Locate the cell with the specified text and output its (X, Y) center coordinate. 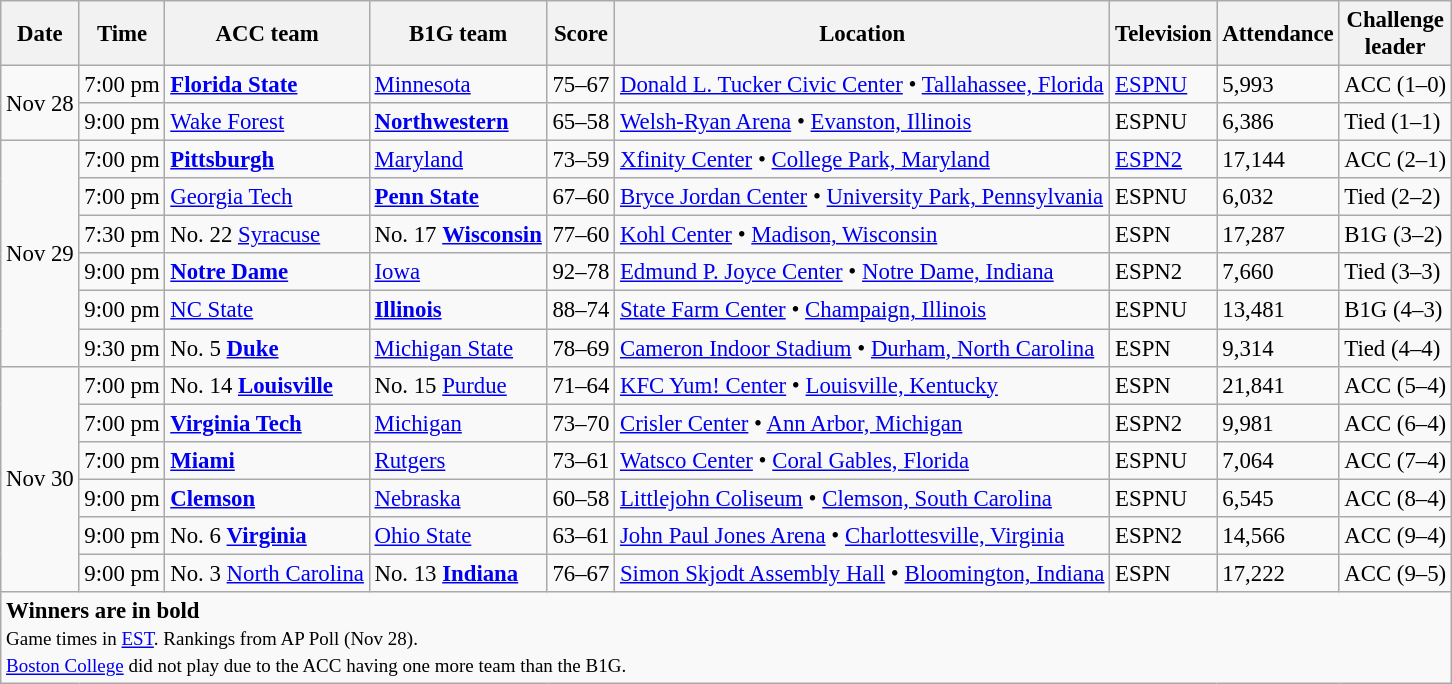
Score (581, 34)
Maryland (458, 160)
Edmund P. Joyce Center • Notre Dame, Indiana (862, 273)
73–61 (581, 460)
Winners are in boldGame times in EST. Rankings from AP Poll (Nov 28).Boston College did not play due to the ACC having one more team than the B1G. (726, 638)
Rutgers (458, 460)
ACC (8–4) (1395, 498)
Crisler Center • Ann Arbor, Michigan (862, 423)
14,566 (1278, 536)
Nov 28 (40, 104)
ACC (6–4) (1395, 423)
63–61 (581, 536)
Virginia Tech (267, 423)
9,981 (1278, 423)
Pittsburgh (267, 160)
B1G team (458, 34)
71–64 (581, 385)
Florida State (267, 85)
B1G (4–3) (1395, 310)
76–67 (581, 573)
73–70 (581, 423)
No. 14 Louisville (267, 385)
No. 3 North Carolina (267, 573)
Watsco Center • Coral Gables, Florida (862, 460)
60–58 (581, 498)
7,064 (1278, 460)
John Paul Jones Arena • Charlottesville, Virginia (862, 536)
Cameron Indoor Stadium • Durham, North Carolina (862, 348)
Television (1164, 34)
73–59 (581, 160)
67–60 (581, 197)
Time (122, 34)
Nov 29 (40, 254)
Bryce Jordan Center • University Park, Pennsylvania (862, 197)
B1G (3–2) (1395, 235)
No. 15 Purdue (458, 385)
ACC team (267, 34)
9,314 (1278, 348)
Iowa (458, 273)
88–74 (581, 310)
No. 6 Virginia (267, 536)
17,287 (1278, 235)
13,481 (1278, 310)
17,144 (1278, 160)
Tied (4–4) (1395, 348)
Miami (267, 460)
Simon Skjodt Assembly Hall • Bloomington, Indiana (862, 573)
No. 5 Duke (267, 348)
9:30 pm (122, 348)
Littlejohn Coliseum • Clemson, South Carolina (862, 498)
7:30 pm (122, 235)
Northwestern (458, 122)
65–58 (581, 122)
Tied (1–1) (1395, 122)
Clemson (267, 498)
92–78 (581, 273)
5,993 (1278, 85)
Ohio State (458, 536)
Georgia Tech (267, 197)
75–67 (581, 85)
Challengeleader (1395, 34)
Michigan (458, 423)
Nov 30 (40, 479)
ACC (1–0) (1395, 85)
Location (862, 34)
Date (40, 34)
Tied (3–3) (1395, 273)
Notre Dame (267, 273)
21,841 (1278, 385)
NC State (267, 310)
Attendance (1278, 34)
No. 22 Syracuse (267, 235)
Michigan State (458, 348)
6,386 (1278, 122)
ACC (2–1) (1395, 160)
Donald L. Tucker Civic Center • Tallahassee, Florida (862, 85)
Welsh-Ryan Arena • Evanston, Illinois (862, 122)
No. 13 Indiana (458, 573)
ACC (9–5) (1395, 573)
78–69 (581, 348)
Kohl Center • Madison, Wisconsin (862, 235)
6,032 (1278, 197)
Minnesota (458, 85)
Penn State (458, 197)
No. 17 Wisconsin (458, 235)
17,222 (1278, 573)
77–60 (581, 235)
ACC (5–4) (1395, 385)
7,660 (1278, 273)
6,545 (1278, 498)
Nebraska (458, 498)
Wake Forest (267, 122)
KFC Yum! Center • Louisville, Kentucky (862, 385)
ACC (7–4) (1395, 460)
State Farm Center • Champaign, Illinois (862, 310)
Illinois (458, 310)
Xfinity Center • College Park, Maryland (862, 160)
Tied (2–2) (1395, 197)
ACC (9–4) (1395, 536)
